Pinpoint the cell where the given text exists, returning its (x, y) midpoint coordinate. 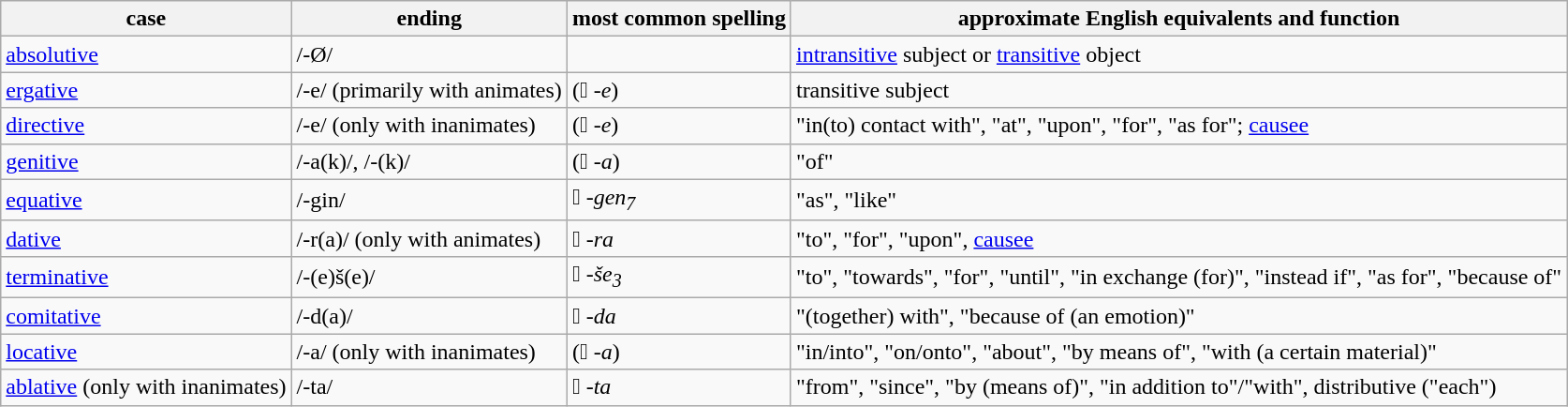
/-d(a)/ (429, 316)
"(together) with", "because of (an emotion)" (1178, 316)
genitive (146, 161)
𒁶 -gen7 (678, 200)
transitive subject (1178, 90)
ablative (only with inanimates) (146, 387)
ergative (146, 90)
"from", "since", "by (means of)", "in addition to"/"with", distributive ("each") (1178, 387)
/-gin/ (429, 200)
/-e/ (only with inanimates) (429, 126)
"in(to) contact with", "at", "upon", "for", "as for"; causee (1178, 126)
ending (429, 19)
comitative (146, 316)
/-(e)š(e)/ (429, 277)
"to", "towards", "for", "until", "in exchange (for)", "instead if", "as for", "because of" (1178, 277)
equative (146, 200)
"as", "like" (1178, 200)
"in/into", "on/onto", "about", "by means of", "with (a certain material)" (1178, 352)
dative (146, 238)
𒊏 -ra (678, 238)
"to", "for", "upon", causee (1178, 238)
/-a(k)/, /-(k)/ (429, 161)
"of" (1178, 161)
/-a/ (only with inanimates) (429, 352)
/-Ø/ (429, 54)
absolutive (146, 54)
/-r(a)/ (only with animates) (429, 238)
locative (146, 352)
approximate English equivalents and function (1178, 19)
𒂠 -še3 (678, 277)
/-ta/ (429, 387)
case (146, 19)
directive (146, 126)
𒁕 -da (678, 316)
𒋫 -ta (678, 387)
terminative (146, 277)
/-e/ (primarily with animates) (429, 90)
intransitive subject or transitive object (1178, 54)
most common spelling (678, 19)
